Find where the given text appears and provide that cell's center as (x, y) coordinate. 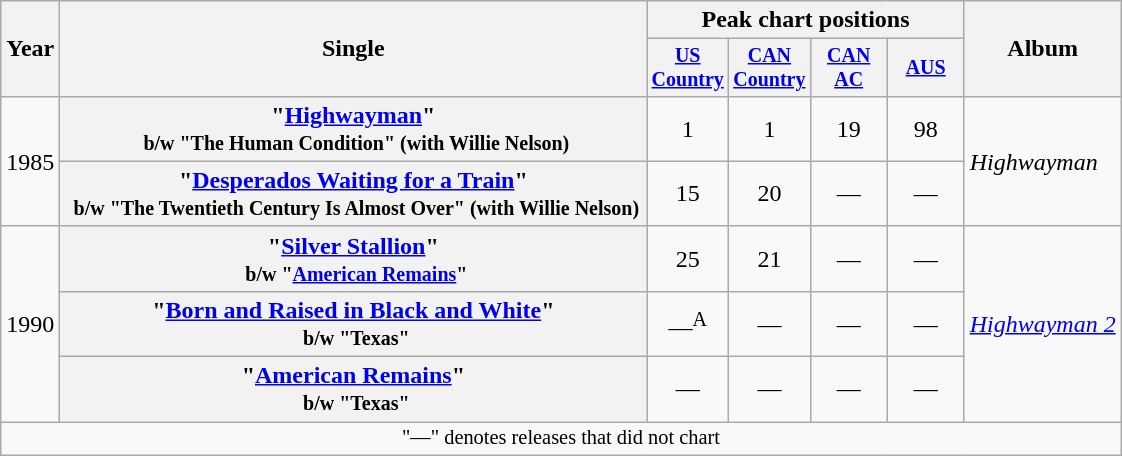
—A (688, 324)
19 (848, 128)
98 (926, 128)
Peak chart positions (806, 20)
"Born and Raised in Black and White" b/w "Texas" (354, 324)
Highwayman 2 (1042, 324)
21 (770, 258)
CAN AC (848, 68)
Year (30, 49)
"Desperados Waiting for a Train" b/w "The Twentieth Century Is Almost Over" (with Willie Nelson) (354, 194)
Highwayman (1042, 161)
25 (688, 258)
US Country (688, 68)
Single (354, 49)
1990 (30, 324)
CAN Country (770, 68)
"American Remains" b/w "Texas" (354, 390)
AUS (926, 68)
1985 (30, 161)
"—" denotes releases that did not chart (561, 439)
15 (688, 194)
"Silver Stallion" b/w "American Remains" (354, 258)
"Highwayman" b/w "The Human Condition" (with Willie Nelson) (354, 128)
Album (1042, 49)
20 (770, 194)
